Find where the given text appears and provide that cell's center as (X, Y) coordinate. 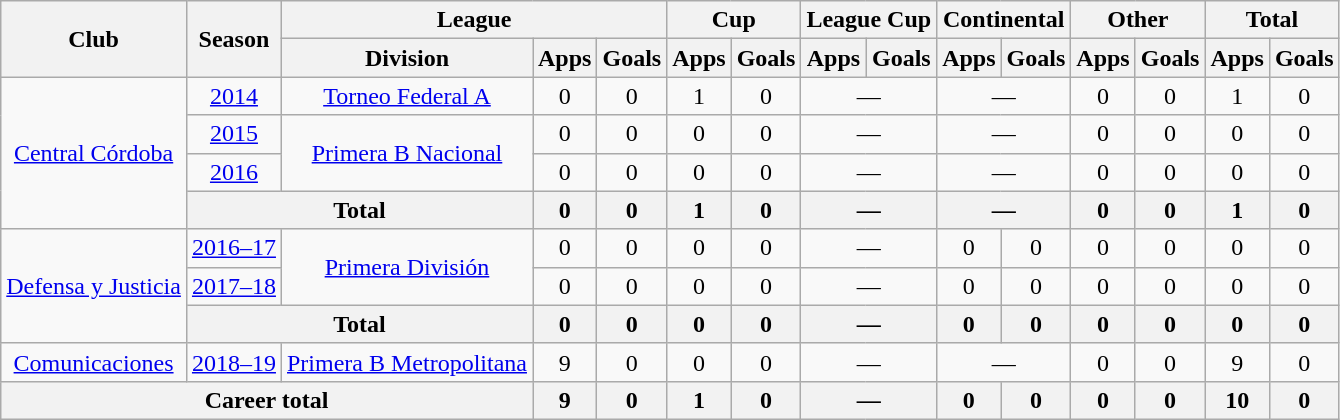
10 (1237, 400)
League Cup (869, 20)
Club (94, 39)
2017–18 (234, 286)
Other (1138, 20)
Torneo Federal A (406, 96)
League (474, 20)
Primera B Metropolitana (406, 362)
2016–17 (234, 248)
Defensa y Justicia (94, 286)
Career total (267, 400)
2016 (234, 172)
Cup (734, 20)
Primera División (406, 267)
Central Córdoba (94, 153)
Season (234, 39)
Continental (1004, 20)
Primera B Nacional (406, 153)
Division (406, 58)
Comunicaciones (94, 362)
2018–19 (234, 362)
2014 (234, 96)
2015 (234, 134)
